Provide the (x, y) coordinate of the cell's center where the given text is located.  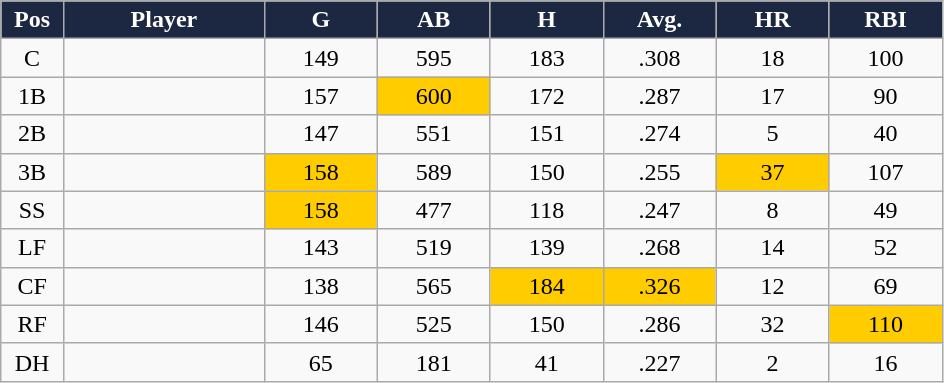
157 (320, 96)
.274 (660, 134)
146 (320, 324)
595 (434, 58)
32 (772, 324)
49 (886, 210)
SS (32, 210)
149 (320, 58)
RBI (886, 20)
14 (772, 248)
143 (320, 248)
Pos (32, 20)
AB (434, 20)
RF (32, 324)
551 (434, 134)
3B (32, 172)
565 (434, 286)
477 (434, 210)
12 (772, 286)
.255 (660, 172)
118 (546, 210)
C (32, 58)
151 (546, 134)
37 (772, 172)
2B (32, 134)
.308 (660, 58)
69 (886, 286)
183 (546, 58)
17 (772, 96)
107 (886, 172)
16 (886, 362)
.227 (660, 362)
2 (772, 362)
100 (886, 58)
Avg. (660, 20)
519 (434, 248)
H (546, 20)
.326 (660, 286)
110 (886, 324)
41 (546, 362)
LF (32, 248)
CF (32, 286)
HR (772, 20)
Player (164, 20)
1B (32, 96)
.287 (660, 96)
G (320, 20)
8 (772, 210)
181 (434, 362)
184 (546, 286)
138 (320, 286)
.268 (660, 248)
139 (546, 248)
90 (886, 96)
147 (320, 134)
52 (886, 248)
589 (434, 172)
.247 (660, 210)
65 (320, 362)
DH (32, 362)
172 (546, 96)
525 (434, 324)
600 (434, 96)
.286 (660, 324)
5 (772, 134)
18 (772, 58)
40 (886, 134)
